Capture the cell that displays the provided text and extract its [x, y] central coordinate. 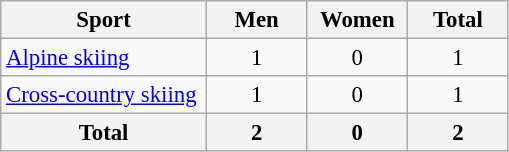
Men [256, 20]
Women [358, 20]
Sport [104, 20]
Cross-country skiing [104, 95]
Alpine skiing [104, 58]
